Determine the (x, y) coordinate at the center of the cell enclosing the given text.  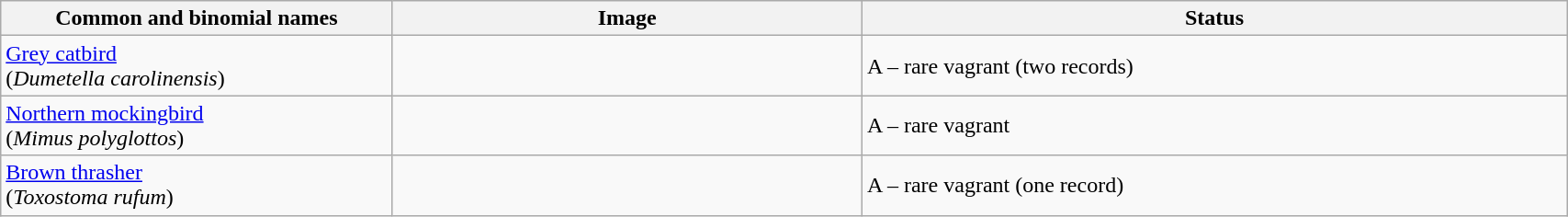
Northern mockingbird(Mimus polyglottos) (197, 125)
A – rare vagrant (1214, 125)
A – rare vagrant (two records) (1214, 66)
Grey catbird(Dumetella carolinensis) (197, 66)
Common and binomial names (197, 18)
Brown thrasher(Toxostoma rufum) (197, 186)
A – rare vagrant (one record) (1214, 186)
Image (626, 18)
Status (1214, 18)
